Capture the cell that displays the provided text and extract its [x, y] central coordinate. 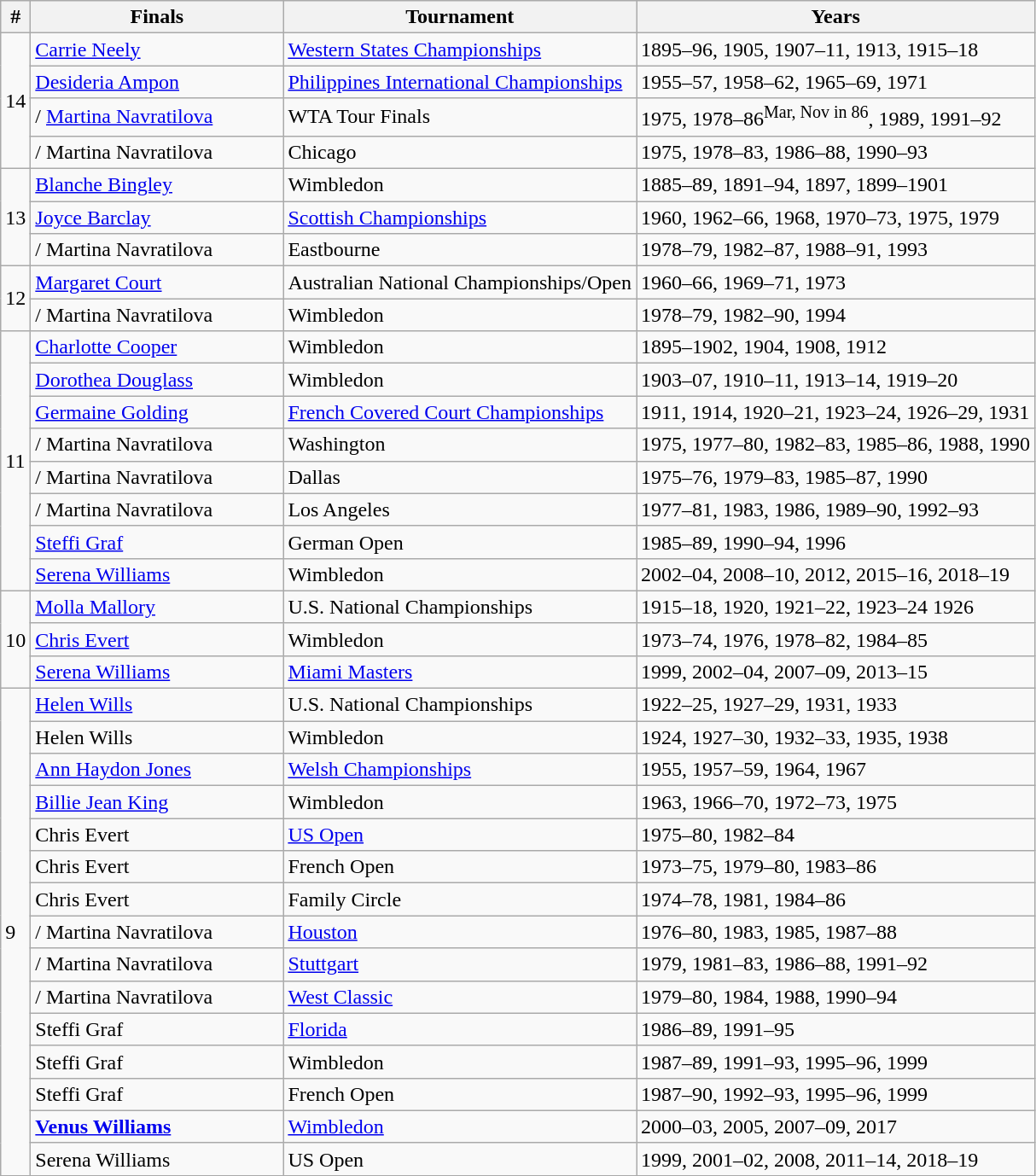
Florida [460, 1029]
1986–89, 1991–95 [836, 1029]
1903–07, 1910–11, 1913–14, 1919–20 [836, 380]
Dorothea Douglass [157, 380]
1922–25, 1927–29, 1931, 1933 [836, 705]
Billie Jean King [157, 802]
1963, 1966–70, 1972–73, 1975 [836, 802]
Margaret Court [157, 282]
Philippines International Championships [460, 82]
1985–89, 1990–94, 1996 [836, 542]
Chicago [460, 152]
1979, 1981–83, 1986–88, 1991–92 [836, 964]
1987–89, 1991–93, 1995–96, 1999 [836, 1062]
1975, 1978–83, 1986–88, 1990–93 [836, 152]
Tournament [460, 17]
Los Angeles [460, 509]
1915–18, 1920, 1921–22, 1923–24 1926 [836, 607]
11 [15, 461]
1924, 1927–30, 1932–33, 1935, 1938 [836, 737]
1973–75, 1979–80, 1983–86 [836, 867]
Carrie Neely [157, 49]
14 [15, 101]
Ann Haydon Jones [157, 770]
1975, 1978–86Mar, Nov in 86, 1989, 1991–92 [836, 118]
West Classic [460, 997]
Welsh Championships [460, 770]
1955–57, 1958–62, 1965–69, 1971 [836, 82]
9 [15, 932]
Miami Masters [460, 672]
2000–03, 2005, 2007–09, 2017 [836, 1127]
1960, 1962–66, 1968, 1970–73, 1975, 1979 [836, 218]
1895–1902, 1904, 1908, 1912 [836, 347]
1974–78, 1981, 1984–86 [836, 899]
1911, 1914, 1920–21, 1923–24, 1926–29, 1931 [836, 412]
Houston [460, 932]
1960–66, 1969–71, 1973 [836, 282]
Molla Mallory [157, 607]
1999, 2002–04, 2007–09, 2013–15 [836, 672]
Scottish Championships [460, 218]
French Covered Court Championships [460, 412]
Joyce Barclay [157, 218]
Charlotte Cooper [157, 347]
1975–76, 1979–83, 1985–87, 1990 [836, 477]
2002–04, 2008–10, 2012, 2015–16, 2018–19 [836, 574]
German Open [460, 542]
# [15, 17]
12 [15, 299]
Stuttgart [460, 964]
1975–80, 1982–84 [836, 835]
1975, 1977–80, 1982–83, 1985–86, 1988, 1990 [836, 445]
Australian National Championships/Open [460, 282]
1976–80, 1983, 1985, 1987–88 [836, 932]
1987–90, 1992–93, 1995–96, 1999 [836, 1094]
Years [836, 17]
10 [15, 639]
Finals [157, 17]
13 [15, 218]
Eastbourne [460, 250]
1955, 1957–59, 1964, 1967 [836, 770]
Germaine Golding [157, 412]
1977–81, 1983, 1986, 1989–90, 1992–93 [836, 509]
1973–74, 1976, 1978–82, 1984–85 [836, 639]
Desideria Ampon [157, 82]
1978–79, 1982–90, 1994 [836, 315]
Blanche Bingley [157, 185]
WTA Tour Finals [460, 118]
Dallas [460, 477]
Washington [460, 445]
Family Circle [460, 899]
1999, 2001–02, 2008, 2011–14, 2018–19 [836, 1159]
Venus Williams [157, 1127]
Western States Championships [460, 49]
1978–79, 1982–87, 1988–91, 1993 [836, 250]
1979–80, 1984, 1988, 1990–94 [836, 997]
1895–96, 1905, 1907–11, 1913, 1915–18 [836, 49]
1885–89, 1891–94, 1897, 1899–1901 [836, 185]
